Identify which cell holds the provided text, then report its [x, y] central coordinate. 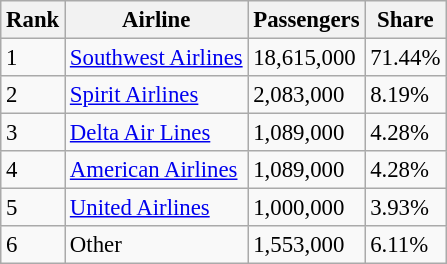
2,083,000 [306, 95]
8.19% [406, 95]
Southwest Airlines [156, 58]
Share [406, 20]
1 [33, 58]
United Airlines [156, 208]
American Airlines [156, 170]
2 [33, 95]
Passengers [306, 20]
5 [33, 208]
Spirit Airlines [156, 95]
1,000,000 [306, 208]
6.11% [406, 245]
3.93% [406, 208]
3 [33, 133]
6 [33, 245]
18,615,000 [306, 58]
71.44% [406, 58]
1,553,000 [306, 245]
Airline [156, 20]
4 [33, 170]
Delta Air Lines [156, 133]
Other [156, 245]
Rank [33, 20]
